For the text-containing cell, return its midpoint in [x, y] coordinate format. 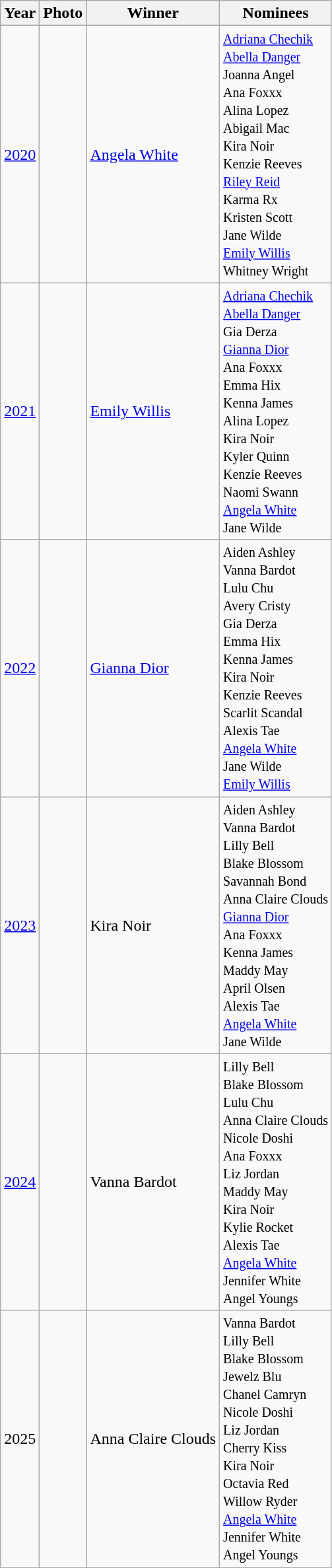
2021 [20, 411]
Gianna Dior [153, 668]
2024 [20, 1182]
Angela White [153, 155]
Emily Willis [153, 411]
Kira Noir [153, 925]
2020 [20, 155]
Photo [63, 13]
2023 [20, 925]
Year [20, 13]
2022 [20, 668]
Nominees [276, 13]
Winner [153, 13]
Vanna Bardot [153, 1182]
Anna Claire Clouds [153, 1439]
2025 [20, 1439]
